Capture the cell that displays the provided text and extract its [x, y] central coordinate. 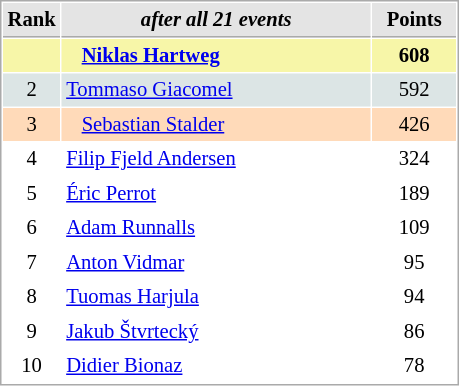
Anton Vidmar [216, 262]
4 [32, 158]
324 [414, 158]
8 [32, 296]
592 [414, 90]
94 [414, 296]
Didier Bionaz [216, 366]
Sebastian Stalder [216, 124]
Adam Runnalls [216, 228]
Éric Perrot [216, 194]
7 [32, 262]
Niklas Hartweg [216, 56]
5 [32, 194]
608 [414, 56]
Jakub Štvrtecký [216, 332]
2 [32, 90]
Rank [32, 20]
3 [32, 124]
after all 21 events [216, 20]
78 [414, 366]
Tuomas Harjula [216, 296]
86 [414, 332]
10 [32, 366]
Points [414, 20]
109 [414, 228]
Filip Fjeld Andersen [216, 158]
189 [414, 194]
426 [414, 124]
95 [414, 262]
9 [32, 332]
Tommaso Giacomel [216, 90]
6 [32, 228]
